Scan for the cell matching the given text and deliver its [X, Y] coordinate at center. 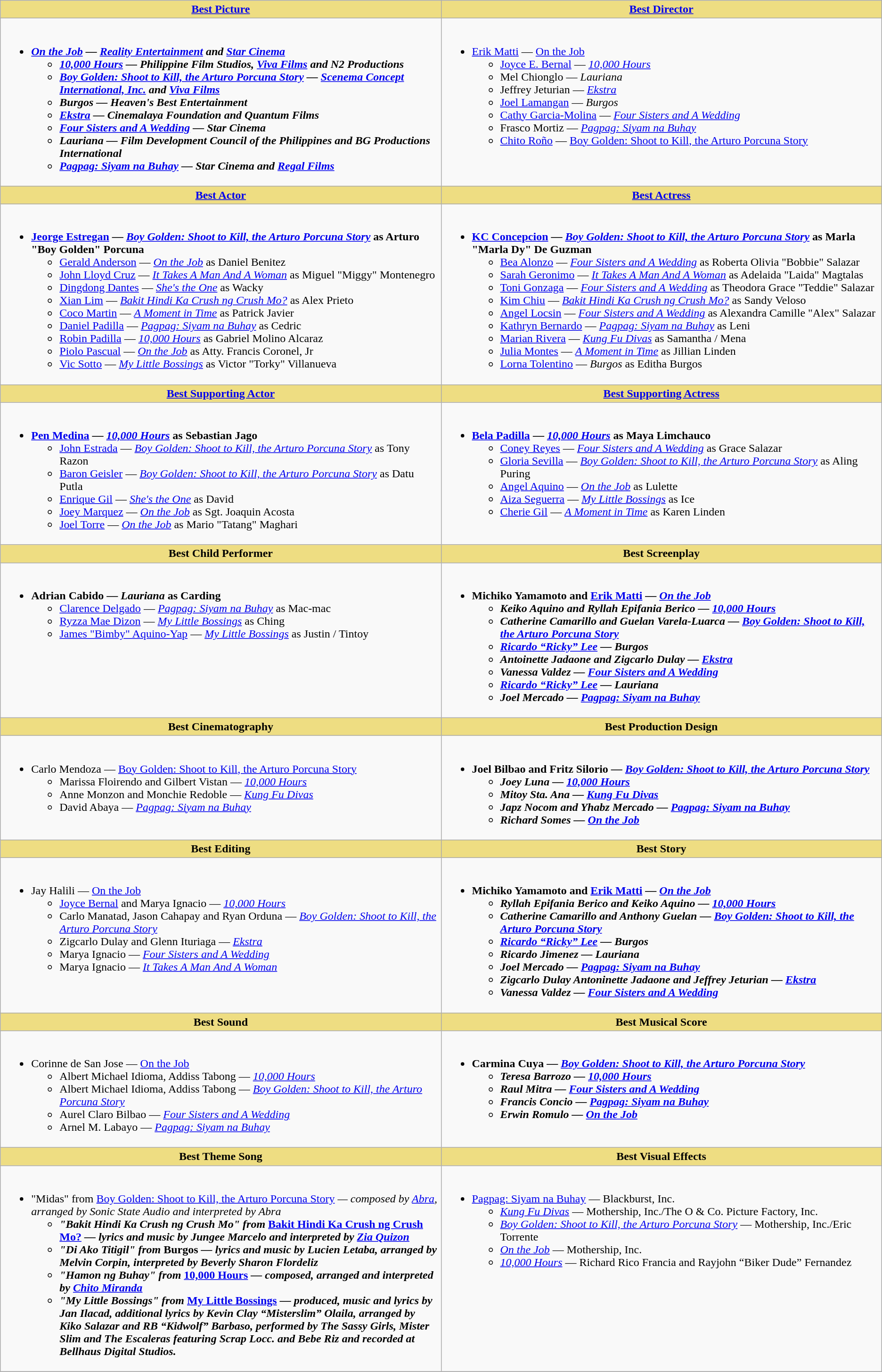
Best Sound [220, 1022]
Best Story [661, 849]
Best Supporting Actress [661, 393]
Best Theme Song [220, 1157]
Best Actress [661, 195]
Best Director [661, 9]
Best Editing [220, 849]
Best Screenplay [661, 554]
Best Production Design [661, 727]
Best Actor [220, 195]
Best Visual Effects [661, 1157]
Best Picture [220, 9]
Best Supporting Actor [220, 393]
Best Child Performer [220, 554]
Best Musical Score [661, 1022]
Best Cinematography [220, 727]
